Detect which cell encompasses the target text, then output its [X, Y] center coordinate. 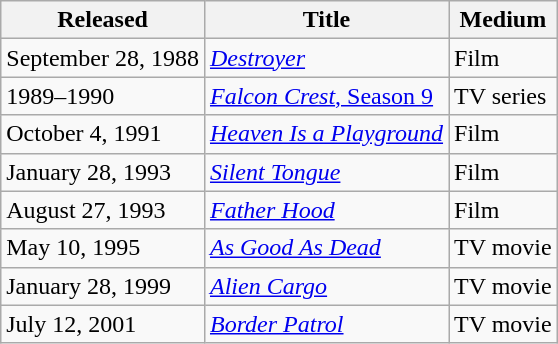
Border Patrol [326, 324]
Heaven Is a Playground [326, 134]
Father Hood [326, 210]
Destroyer [326, 58]
January 28, 1993 [103, 172]
September 28, 1988 [103, 58]
Silent Tongue [326, 172]
August 27, 1993 [103, 210]
October 4, 1991 [103, 134]
Released [103, 20]
TV series [504, 96]
May 10, 1995 [103, 248]
January 28, 1999 [103, 286]
1989–1990 [103, 96]
July 12, 2001 [103, 324]
Falcon Crest, Season 9 [326, 96]
Title [326, 20]
As Good As Dead [326, 248]
Medium [504, 20]
Alien Cargo [326, 286]
